Return the (x, y) coordinate for the center point of the cell that contains the specified text.  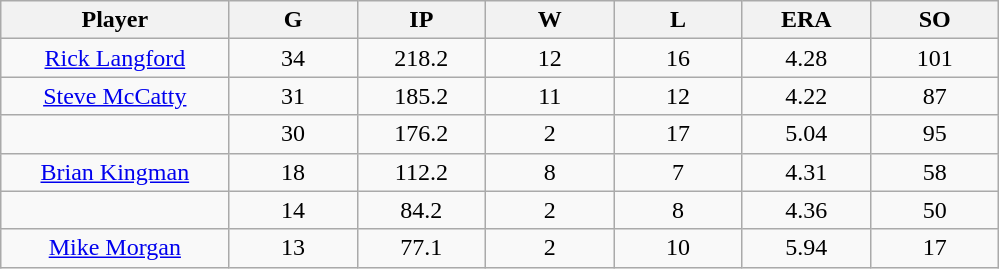
16 (678, 58)
30 (293, 134)
11 (550, 96)
18 (293, 172)
101 (934, 58)
4.22 (806, 96)
4.31 (806, 172)
Brian Kingman (115, 172)
13 (293, 248)
77.1 (421, 248)
58 (934, 172)
14 (293, 210)
34 (293, 58)
4.28 (806, 58)
5.04 (806, 134)
176.2 (421, 134)
112.2 (421, 172)
218.2 (421, 58)
G (293, 20)
4.36 (806, 210)
84.2 (421, 210)
10 (678, 248)
87 (934, 96)
7 (678, 172)
IP (421, 20)
SO (934, 20)
Rick Langford (115, 58)
31 (293, 96)
185.2 (421, 96)
L (678, 20)
Steve McCatty (115, 96)
50 (934, 210)
ERA (806, 20)
95 (934, 134)
Mike Morgan (115, 248)
5.94 (806, 248)
Player (115, 20)
W (550, 20)
